Search for the cell housing the specified text and yield its (x, y) center coordinate. 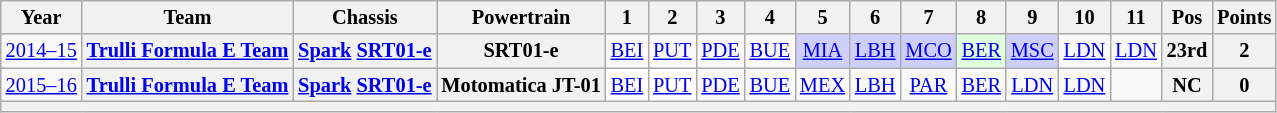
11 (1136, 17)
6 (875, 17)
Team (188, 17)
9 (1032, 17)
NC (1187, 85)
Chassis (364, 17)
SRT01-e (520, 51)
2015–16 (42, 85)
Pos (1187, 17)
MCO (928, 51)
Motomatica JT-01 (520, 85)
5 (822, 17)
8 (982, 17)
Powertrain (520, 17)
MSC (1032, 51)
Year (42, 17)
MEX (822, 85)
7 (928, 17)
3 (720, 17)
23rd (1187, 51)
10 (1085, 17)
PAR (928, 85)
2014–15 (42, 51)
Points (1244, 17)
4 (770, 17)
MIA (822, 51)
0 (1244, 85)
1 (628, 17)
